From the cell containing the given text, extract its center point as [X, Y] coordinate. 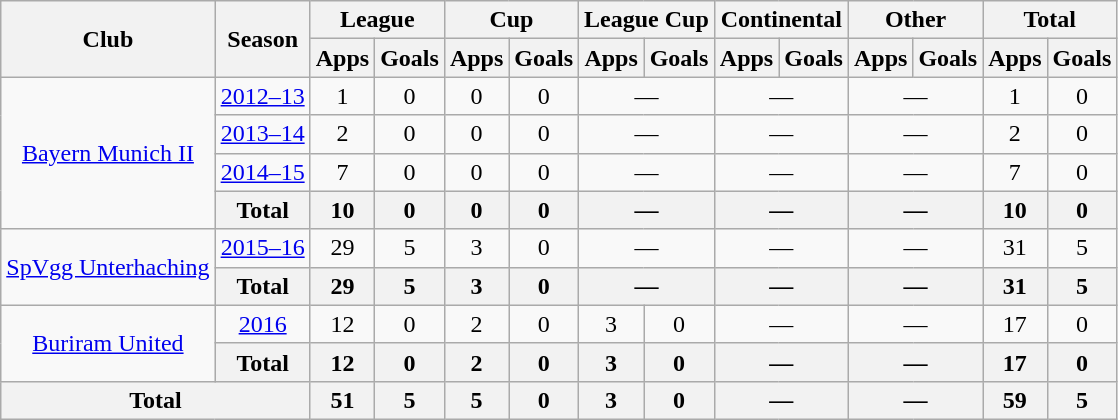
Buriram United [108, 343]
2013–14 [262, 134]
SpVgg Unterhaching [108, 267]
2012–13 [262, 96]
Cup [511, 20]
2014–15 [262, 172]
Season [262, 39]
Club [108, 39]
2015–16 [262, 248]
51 [342, 400]
League Cup [647, 20]
Other [915, 20]
2016 [262, 324]
League [377, 20]
Continental [781, 20]
59 [1015, 400]
Bayern Munich II [108, 153]
